Extract the (X, Y) coordinate from the center of the cell holding the provided text.  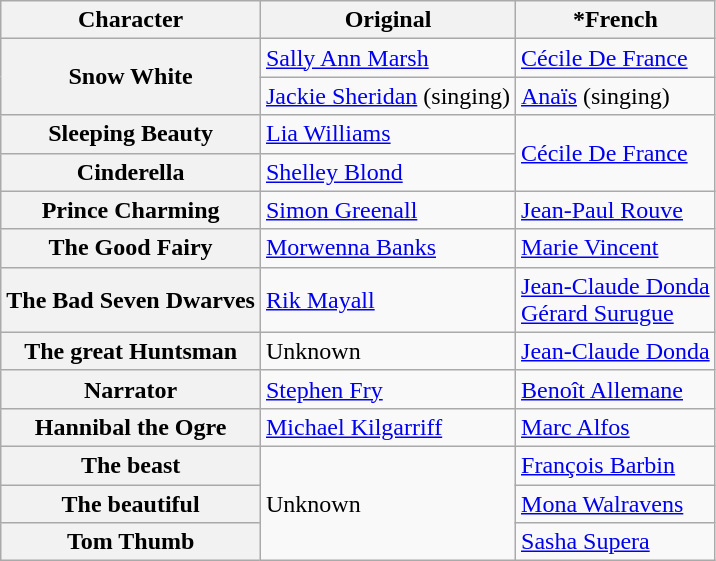
The Good Fairy (131, 248)
Marc Alfos (616, 427)
Shelley Blond (388, 172)
Rik Mayall (388, 300)
Stephen Fry (388, 389)
Anaïs (singing) (616, 96)
Jean-Claude DondaGérard Surugue (616, 300)
Morwenna Banks (388, 248)
The beautiful (131, 503)
Sally Ann Marsh (388, 58)
The Bad Seven Dwarves (131, 300)
The great Huntsman (131, 351)
Marie Vincent (616, 248)
Jean-Paul Rouve (616, 210)
Sasha Supera (616, 542)
Mona Walravens (616, 503)
Lia Williams (388, 134)
Prince Charming (131, 210)
Original (388, 20)
François Barbin (616, 465)
Jean-Claude Donda (616, 351)
Snow White (131, 77)
Sleeping Beauty (131, 134)
Michael Kilgarriff (388, 427)
Hannibal the Ogre (131, 427)
The beast (131, 465)
Character (131, 20)
Tom Thumb (131, 542)
Cinderella (131, 172)
Narrator (131, 389)
*French (616, 20)
Benoît Allemane (616, 389)
Jackie Sheridan (singing) (388, 96)
Simon Greenall (388, 210)
